Return [x, y] of the center of cell containing provided text 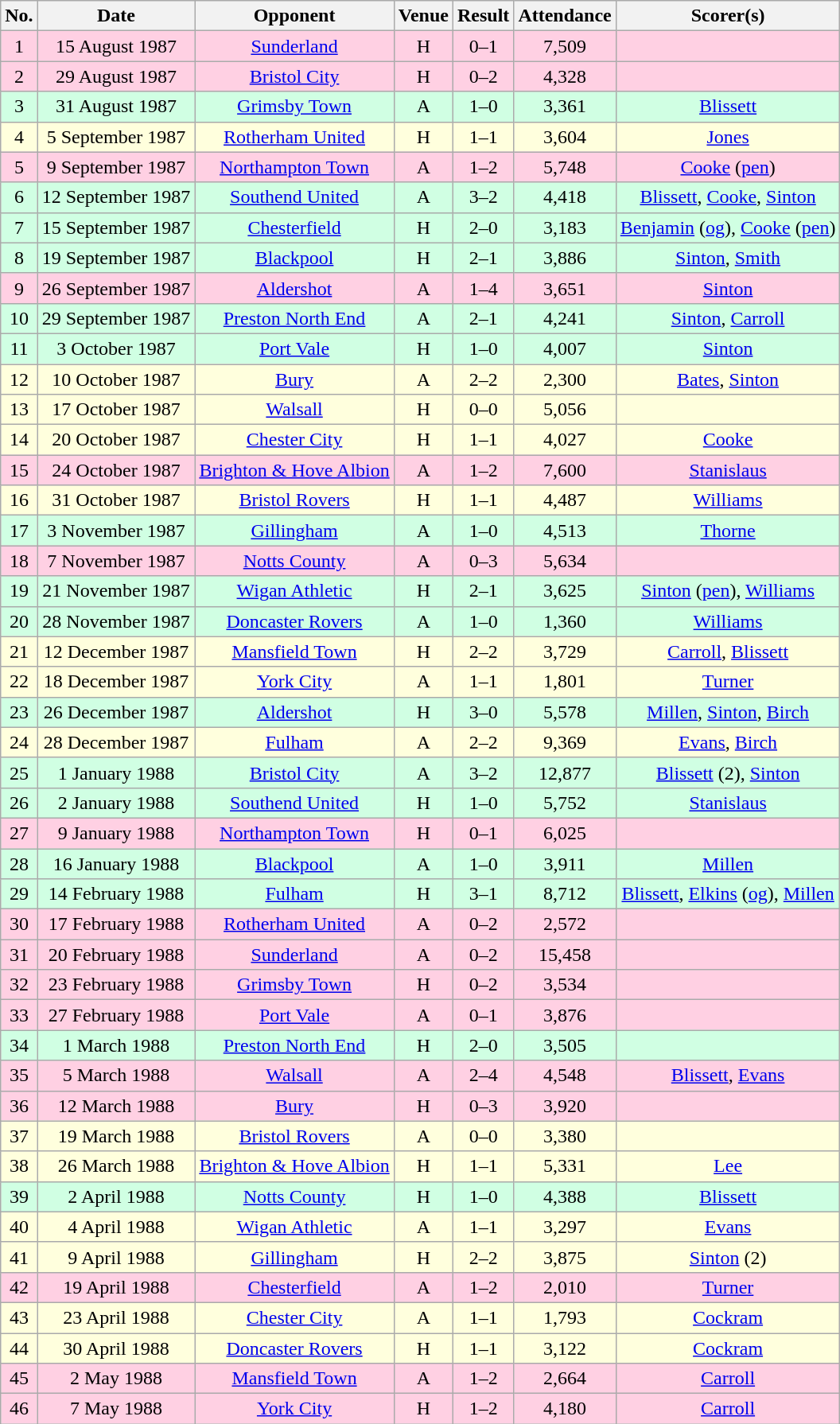
31 August 1987 [116, 107]
8,712 [565, 894]
45 [19, 1379]
7,600 [565, 470]
2 January 1988 [116, 803]
33 [19, 1015]
26 [19, 803]
Blissett (2), Sinton [728, 772]
16 [19, 500]
6 [19, 197]
46 [19, 1409]
1–4 [483, 288]
5 [19, 167]
3,122 [565, 1348]
21 November 1987 [116, 591]
11 [19, 348]
1,801 [565, 682]
26 March 1988 [116, 1166]
5,752 [565, 803]
2,300 [565, 379]
3,651 [565, 288]
3,886 [565, 258]
19 September 1987 [116, 258]
3 October 1987 [116, 348]
4,548 [565, 1076]
44 [19, 1348]
39 [19, 1196]
Result [483, 16]
3,505 [565, 1045]
3,625 [565, 591]
17 February 1988 [116, 924]
30 [19, 924]
24 [19, 742]
Sinton (pen), Williams [728, 591]
18 [19, 561]
28 [19, 863]
26 September 1987 [116, 288]
34 [19, 1045]
5,748 [565, 167]
1 January 1988 [116, 772]
26 December 1987 [116, 712]
4,418 [565, 197]
Thorne [728, 531]
9,369 [565, 742]
14 February 1988 [116, 894]
Evans [728, 1227]
38 [19, 1166]
Millen [728, 863]
12 September 1987 [116, 197]
Cooke [728, 440]
17 [19, 531]
2,010 [565, 1287]
25 [19, 772]
5 March 1988 [116, 1076]
17 October 1987 [116, 410]
Opponent [294, 16]
15,458 [565, 955]
31 [19, 955]
Date [116, 16]
4,328 [565, 76]
4,241 [565, 318]
Scorer(s) [728, 16]
9 September 1987 [116, 167]
27 [19, 833]
Bates, Sinton [728, 379]
3,911 [565, 863]
3,297 [565, 1227]
12 [19, 379]
4,513 [565, 531]
7 May 1988 [116, 1409]
Millen, Sinton, Birch [728, 712]
23 April 1988 [116, 1317]
28 November 1987 [116, 621]
4,180 [565, 1409]
19 March 1988 [116, 1136]
10 [19, 318]
Attendance [565, 16]
20 [19, 621]
5,331 [565, 1166]
36 [19, 1106]
9 April 1988 [116, 1257]
2 April 1988 [116, 1196]
20 February 1988 [116, 955]
1,793 [565, 1317]
3,876 [565, 1015]
12 December 1987 [116, 652]
3–0 [483, 712]
37 [19, 1136]
3 November 1987 [116, 531]
43 [19, 1317]
3–1 [483, 894]
5,578 [565, 712]
Venue [423, 16]
1,360 [565, 621]
Blissett, Evans [728, 1076]
2,572 [565, 924]
12 March 1988 [116, 1106]
23 February 1988 [116, 985]
Blissett, Cooke, Sinton [728, 197]
3 [19, 107]
15 August 1987 [116, 46]
2 May 1988 [116, 1379]
42 [19, 1287]
29 [19, 894]
2 [19, 76]
12,877 [565, 772]
8 [19, 258]
4 [19, 137]
15 [19, 470]
5,056 [565, 410]
2–4 [483, 1076]
19 [19, 591]
4 April 1988 [116, 1227]
29 September 1987 [116, 318]
Evans, Birch [728, 742]
21 [19, 652]
3,875 [565, 1257]
19 April 1988 [116, 1287]
18 December 1987 [116, 682]
3,920 [565, 1106]
13 [19, 410]
22 [19, 682]
23 [19, 712]
Sinton (2) [728, 1257]
6,025 [565, 833]
32 [19, 985]
Cooke (pen) [728, 167]
40 [19, 1227]
Sinton, Smith [728, 258]
9 January 1988 [116, 833]
3,534 [565, 985]
3,380 [565, 1136]
No. [19, 16]
3,183 [565, 228]
Sinton, Carroll [728, 318]
3,729 [565, 652]
Benjamin (og), Cooke (pen) [728, 228]
27 February 1988 [116, 1015]
4,388 [565, 1196]
35 [19, 1076]
1 [19, 46]
4,027 [565, 440]
5,634 [565, 561]
20 October 1987 [116, 440]
30 April 1988 [116, 1348]
Blissett, Elkins (og), Millen [728, 894]
29 August 1987 [116, 76]
3,604 [565, 137]
15 September 1987 [116, 228]
4,487 [565, 500]
9 [19, 288]
3,361 [565, 107]
28 December 1987 [116, 742]
5 September 1987 [116, 137]
Lee [728, 1166]
14 [19, 440]
Carroll, Blissett [728, 652]
4,007 [565, 348]
41 [19, 1257]
2,664 [565, 1379]
10 October 1987 [116, 379]
16 January 1988 [116, 863]
24 October 1987 [116, 470]
7,509 [565, 46]
Jones [728, 137]
7 November 1987 [116, 561]
31 October 1987 [116, 500]
7 [19, 228]
1 March 1988 [116, 1045]
